Capture the cell that displays the provided text and extract its (x, y) central coordinate. 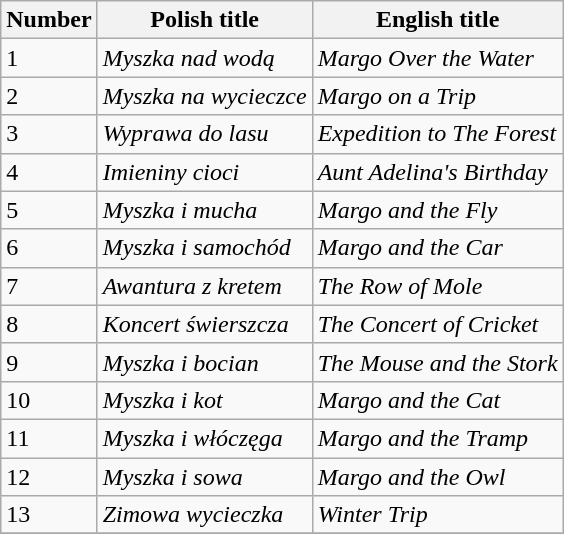
The Row of Mole (438, 286)
Myszka i bocian (204, 362)
Myszka i sowa (204, 477)
7 (49, 286)
1 (49, 58)
Myszka i samochód (204, 248)
Myszka i włóczęga (204, 438)
Margo and the Cat (438, 400)
The Mouse and the Stork (438, 362)
Winter Trip (438, 515)
3 (49, 134)
The Concert of Cricket (438, 324)
5 (49, 210)
Number (49, 20)
Zimowa wycieczka (204, 515)
2 (49, 96)
12 (49, 477)
9 (49, 362)
Margo and the Owl (438, 477)
Margo on a Trip (438, 96)
Margo and the Car (438, 248)
10 (49, 400)
Aunt Adelina's Birthday (438, 172)
8 (49, 324)
Expedition to The Forest (438, 134)
Myszka i kot (204, 400)
Myszka na wycieczce (204, 96)
Myszka i mucha (204, 210)
English title (438, 20)
Imieniny cioci (204, 172)
4 (49, 172)
Awantura z kretem (204, 286)
Koncert świerszcza (204, 324)
Margo and the Fly (438, 210)
Margo Over the Water (438, 58)
11 (49, 438)
Polish title (204, 20)
Wyprawa do lasu (204, 134)
6 (49, 248)
Margo and the Tramp (438, 438)
13 (49, 515)
Myszka nad wodą (204, 58)
